Capture the cell that displays the provided text and extract its (x, y) central coordinate. 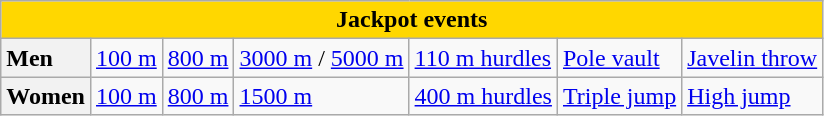
1500 m (322, 96)
110 m hurdles (483, 58)
Jackpot events (412, 20)
Triple jump (619, 96)
Javelin throw (752, 58)
Men (46, 58)
Women (46, 96)
Pole vault (619, 58)
3000 m / 5000 m (322, 58)
400 m hurdles (483, 96)
High jump (752, 96)
